Return the [X, Y] coordinate for the center point of the cell that contains the specified text.  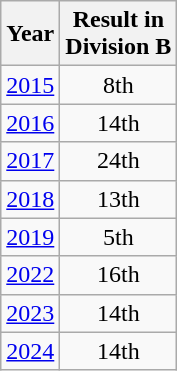
2016 [30, 123]
2017 [30, 161]
16th [118, 275]
2024 [30, 351]
5th [118, 237]
24th [118, 161]
8th [118, 85]
Result inDivision B [118, 34]
13th [118, 199]
2015 [30, 85]
2022 [30, 275]
2023 [30, 313]
2018 [30, 199]
Year [30, 34]
2019 [30, 237]
